From the cell containing the given text, extract its center point as (X, Y) coordinate. 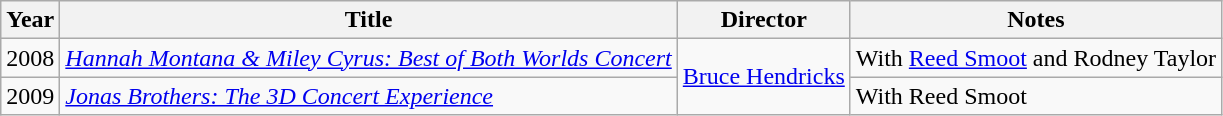
Jonas Brothers: The 3D Concert Experience (368, 96)
With Reed Smoot and Rodney Taylor (1036, 58)
Year (30, 20)
2008 (30, 58)
Notes (1036, 20)
2009 (30, 96)
Bruce Hendricks (764, 77)
Title (368, 20)
With Reed Smoot (1036, 96)
Hannah Montana & Miley Cyrus: Best of Both Worlds Concert (368, 58)
Director (764, 20)
